Identify which cell holds the provided text, then report its (x, y) central coordinate. 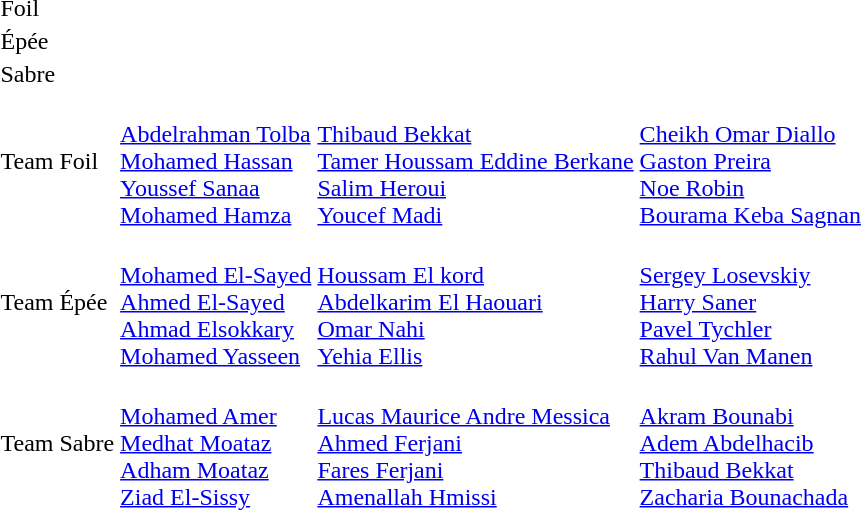
Mohamed El-SayedAhmed El-SayedAhmad ElsokkaryMohamed Yasseen (216, 302)
Thibaud BekkatTamer Houssam Eddine BerkaneSalim HerouiYoucef Madi (476, 161)
Houssam El kordAbdelkarim El HaouariOmar NahiYehia Ellis (476, 302)
Abdelrahman TolbaMohamed HassanYoussef SanaaMohamed Hamza (216, 161)
